Extract the (x, y) coordinate from the center of the cell holding the provided text.  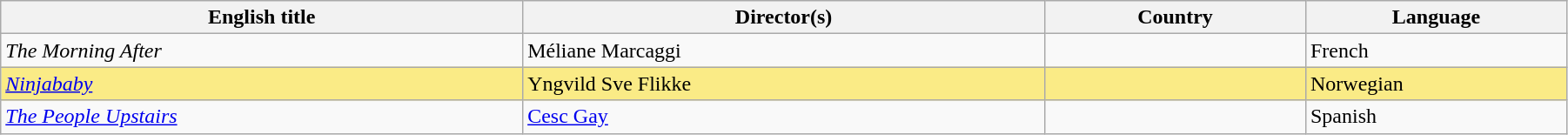
Ninjababy (262, 84)
The People Upstairs (262, 117)
English title (262, 17)
Spanish (1436, 117)
Norwegian (1436, 84)
Méliane Marcaggi (784, 51)
Director(s) (784, 17)
Cesc Gay (784, 117)
Yngvild Sve Flikke (784, 84)
Country (1176, 17)
The Morning After (262, 51)
French (1436, 51)
Language (1436, 17)
